Output the [x, y] coordinate of the center of the cell containing the given text.  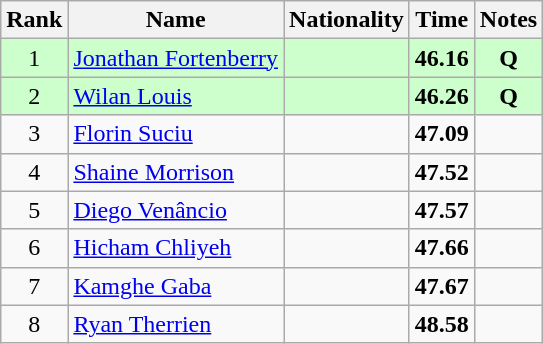
6 [34, 248]
Diego Venâncio [176, 210]
Rank [34, 20]
47.67 [442, 286]
47.57 [442, 210]
Name [176, 20]
Time [442, 20]
48.58 [442, 324]
46.26 [442, 96]
8 [34, 324]
4 [34, 172]
Florin Suciu [176, 134]
5 [34, 210]
7 [34, 286]
Hicham Chliyeh [176, 248]
2 [34, 96]
1 [34, 58]
Nationality [347, 20]
Jonathan Fortenberry [176, 58]
Wilan Louis [176, 96]
Shaine Morrison [176, 172]
46.16 [442, 58]
47.66 [442, 248]
47.09 [442, 134]
Notes [508, 20]
3 [34, 134]
Kamghe Gaba [176, 286]
47.52 [442, 172]
Ryan Therrien [176, 324]
